Return the [x, y] coordinate for the center point of the cell that contains the specified text.  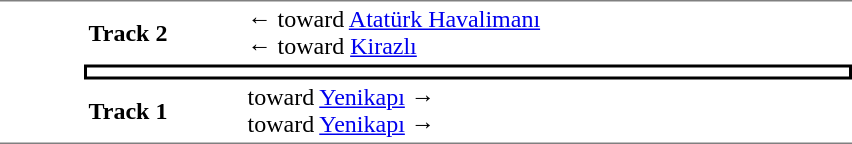
Track 1 [164, 112]
← toward Atatürk Havalimanı ← toward Kirazlı [548, 32]
Track 2 [164, 32]
toward Yenikapı → toward Yenikapı → [548, 112]
